Output the (x, y) coordinate of the center of the cell containing the given text.  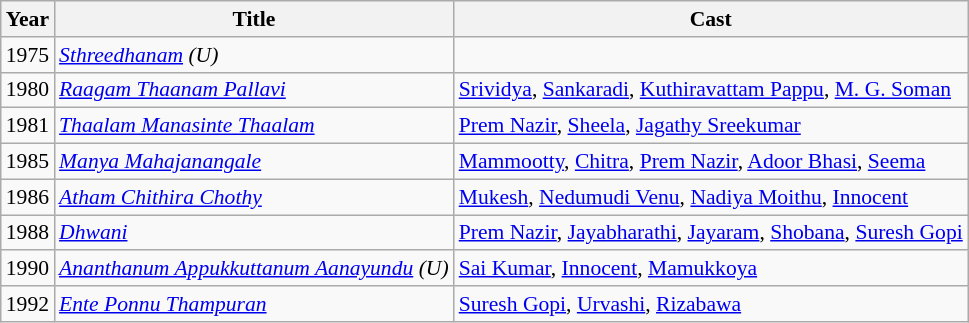
Title (254, 19)
Raagam Thaanam Pallavi (254, 90)
Srividya, Sankaradi, Kuthiravattam Pappu, M. G. Soman (711, 90)
1981 (28, 126)
Manya Mahajanangale (254, 162)
Dhwani (254, 233)
1990 (28, 269)
Atham Chithira Chothy (254, 197)
1986 (28, 197)
Mammootty, Chitra, Prem Nazir, Adoor Bhasi, Seema (711, 162)
Ananthanum Appukkuttanum Aanayundu (U) (254, 269)
Sai Kumar, Innocent, Mamukkoya (711, 269)
Ente Ponnu Thampuran (254, 304)
1975 (28, 55)
1980 (28, 90)
Prem Nazir, Sheela, Jagathy Sreekumar (711, 126)
Year (28, 19)
Suresh Gopi, Urvashi, Rizabawa (711, 304)
Cast (711, 19)
1988 (28, 233)
1985 (28, 162)
Prem Nazir, Jayabharathi, Jayaram, Shobana, Suresh Gopi (711, 233)
Mukesh, Nedumudi Venu, Nadiya Moithu, Innocent (711, 197)
Sthreedhanam (U) (254, 55)
Thaalam Manasinte Thaalam (254, 126)
1992 (28, 304)
